Pinpoint the cell where the given text exists, returning its [x, y] midpoint coordinate. 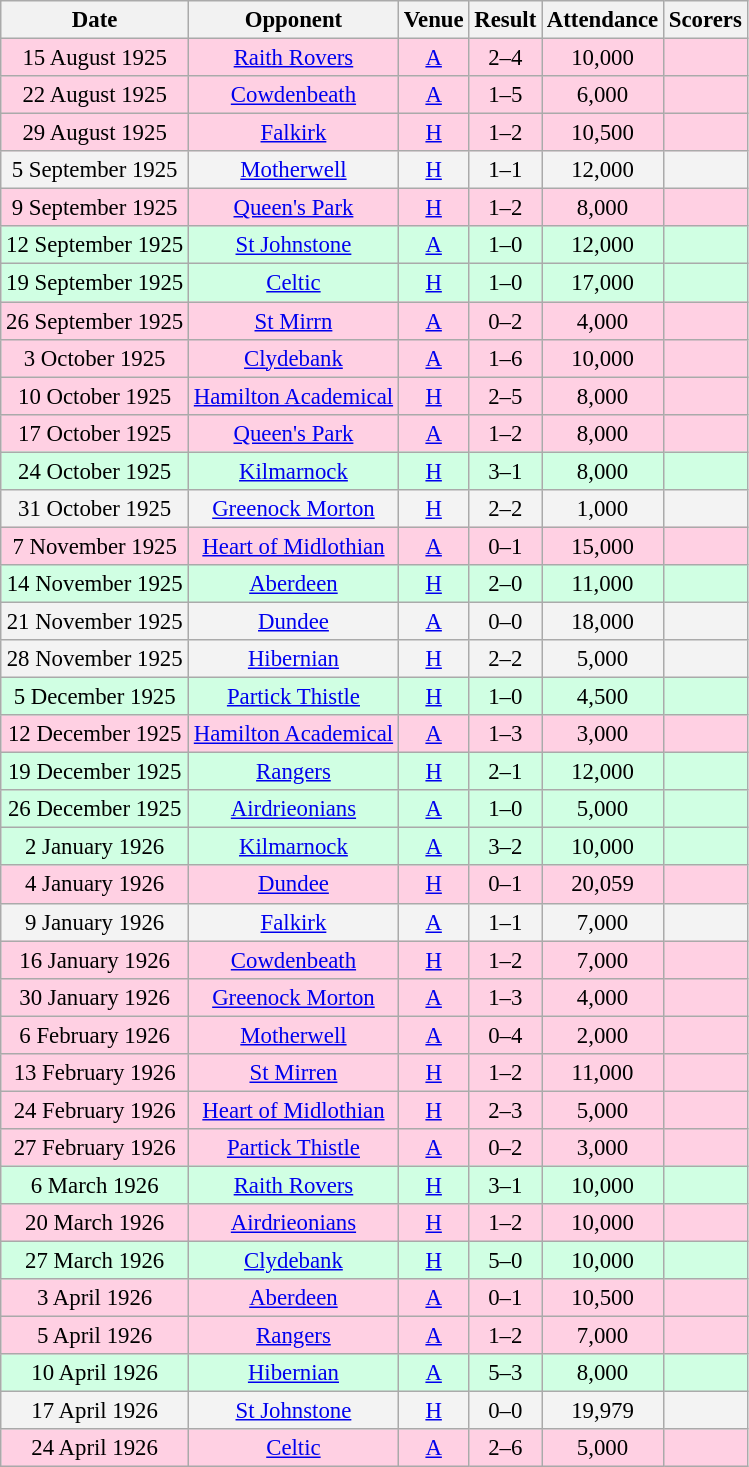
17 October 1925 [95, 433]
5 September 1925 [95, 170]
3 October 1925 [95, 358]
3–2 [506, 847]
6 March 1926 [95, 1185]
10 October 1925 [95, 396]
17,000 [603, 283]
5 December 1925 [95, 697]
16 January 1926 [95, 960]
24 October 1925 [95, 471]
19 December 1925 [95, 772]
0–4 [506, 1035]
Date [95, 20]
7 November 1925 [95, 546]
22 August 1925 [95, 95]
19,979 [603, 1411]
3 April 1926 [95, 1298]
2,000 [603, 1035]
21 November 1925 [95, 621]
6 February 1926 [95, 1035]
26 December 1925 [95, 809]
9 September 1925 [95, 208]
1–5 [506, 95]
31 October 1925 [95, 509]
20 March 1926 [95, 1223]
12 December 1925 [95, 734]
2–3 [506, 1110]
26 September 1925 [95, 321]
St Mirren [294, 1073]
15 August 1925 [95, 58]
5–3 [506, 1373]
Result [506, 20]
6,000 [603, 95]
5 April 1926 [95, 1336]
17 April 1926 [95, 1411]
Celtic [294, 283]
29 August 1925 [95, 133]
13 February 1926 [95, 1073]
2–0 [506, 584]
2–5 [506, 396]
30 January 1926 [95, 997]
2 January 1926 [95, 847]
4 January 1926 [95, 885]
St Mirrn [294, 321]
24 February 1926 [95, 1110]
9 January 1926 [95, 922]
10 April 1926 [95, 1373]
2–1 [506, 772]
4,500 [603, 697]
27 March 1926 [95, 1261]
14 November 1925 [95, 584]
Scorers [705, 20]
20,059 [603, 885]
5–0 [506, 1261]
1–6 [506, 358]
19 September 1925 [95, 283]
28 November 1925 [95, 659]
18,000 [603, 621]
Opponent [294, 20]
Attendance [603, 20]
1,000 [603, 509]
27 February 1926 [95, 1148]
15,000 [603, 546]
2–4 [506, 58]
Venue [434, 20]
12 September 1925 [95, 245]
